For the text-containing cell, return its midpoint in (x, y) coordinate format. 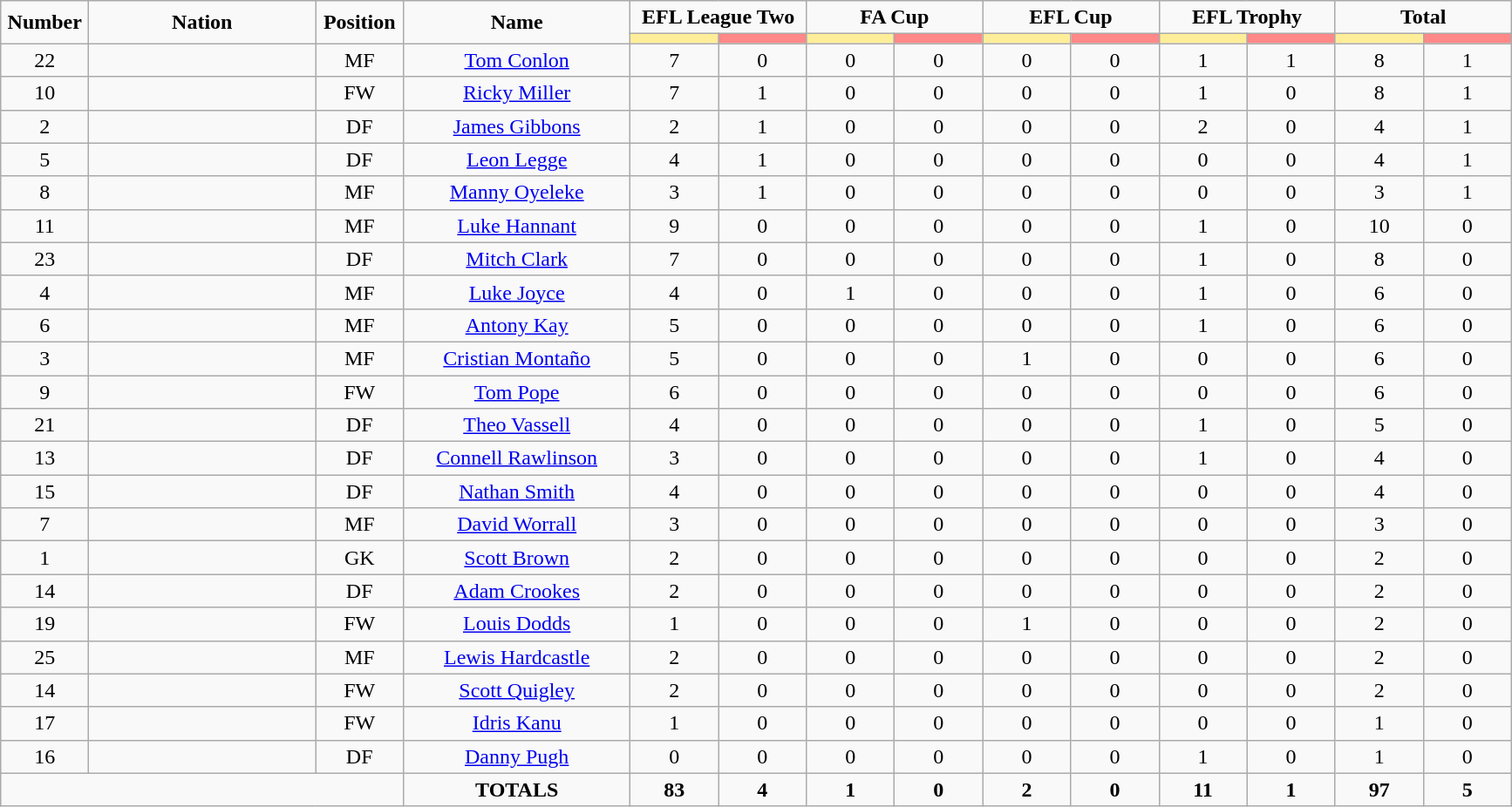
Connell Rawlinson (517, 458)
Theo Vassell (517, 425)
TOTALS (517, 790)
83 (675, 790)
Ricky Miller (517, 93)
23 (45, 259)
Luke Joyce (517, 292)
Mitch Clark (517, 259)
Tom Conlon (517, 60)
James Gibbons (517, 126)
Luke Hannant (517, 226)
19 (45, 624)
97 (1379, 790)
EFL Cup (1071, 17)
17 (45, 723)
Scott Quigley (517, 690)
Tom Pope (517, 391)
25 (45, 657)
16 (45, 756)
EFL League Two (719, 17)
Nation (202, 23)
13 (45, 458)
21 (45, 425)
Louis Dodds (517, 624)
GK (359, 558)
Danny Pugh (517, 756)
Lewis Hardcastle (517, 657)
FA Cup (895, 17)
Adam Crookes (517, 591)
Total (1423, 17)
Idris Kanu (517, 723)
22 (45, 60)
David Worrall (517, 525)
EFL Trophy (1247, 17)
Name (517, 23)
Leon Legge (517, 159)
Scott Brown (517, 558)
Nathan Smith (517, 492)
Cristian Montaño (517, 358)
15 (45, 492)
Antony Kay (517, 325)
Number (45, 23)
Position (359, 23)
Manny Oyeleke (517, 193)
